Extract the (x, y) coordinate from the center of the cell holding the provided text.  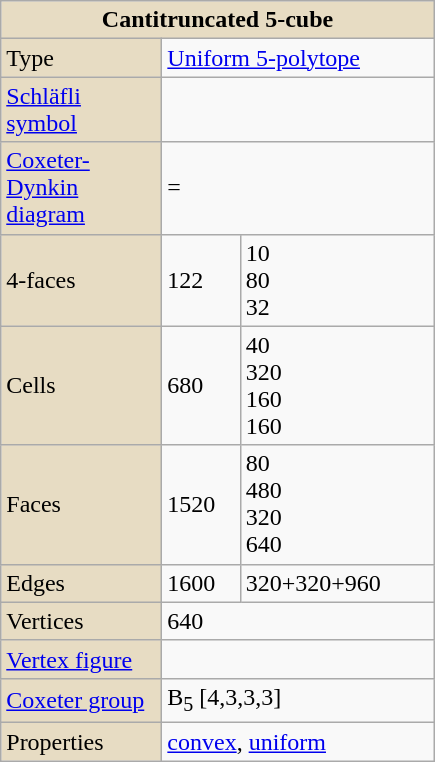
680 (201, 386)
Vertices (82, 621)
Cells (82, 386)
= (298, 188)
320+320+960 (337, 583)
1520 (201, 504)
80 480 320 640 (337, 504)
Cantitruncated 5-cube (218, 20)
640 (298, 621)
Schläfli symbol (82, 110)
1600 (201, 583)
Type (82, 58)
40 320 160 160 (337, 386)
Properties (82, 742)
4-faces (82, 280)
Faces (82, 504)
122 (201, 280)
Edges (82, 583)
convex, uniform (298, 742)
Coxeter-Dynkindiagram (82, 188)
10 80 32 (337, 280)
Coxeter group (82, 700)
Vertex figure (82, 659)
Uniform 5-polytope (298, 58)
B5 [4,3,3,3] (298, 700)
